Detect which cell encompasses the target text, then output its [X, Y] center coordinate. 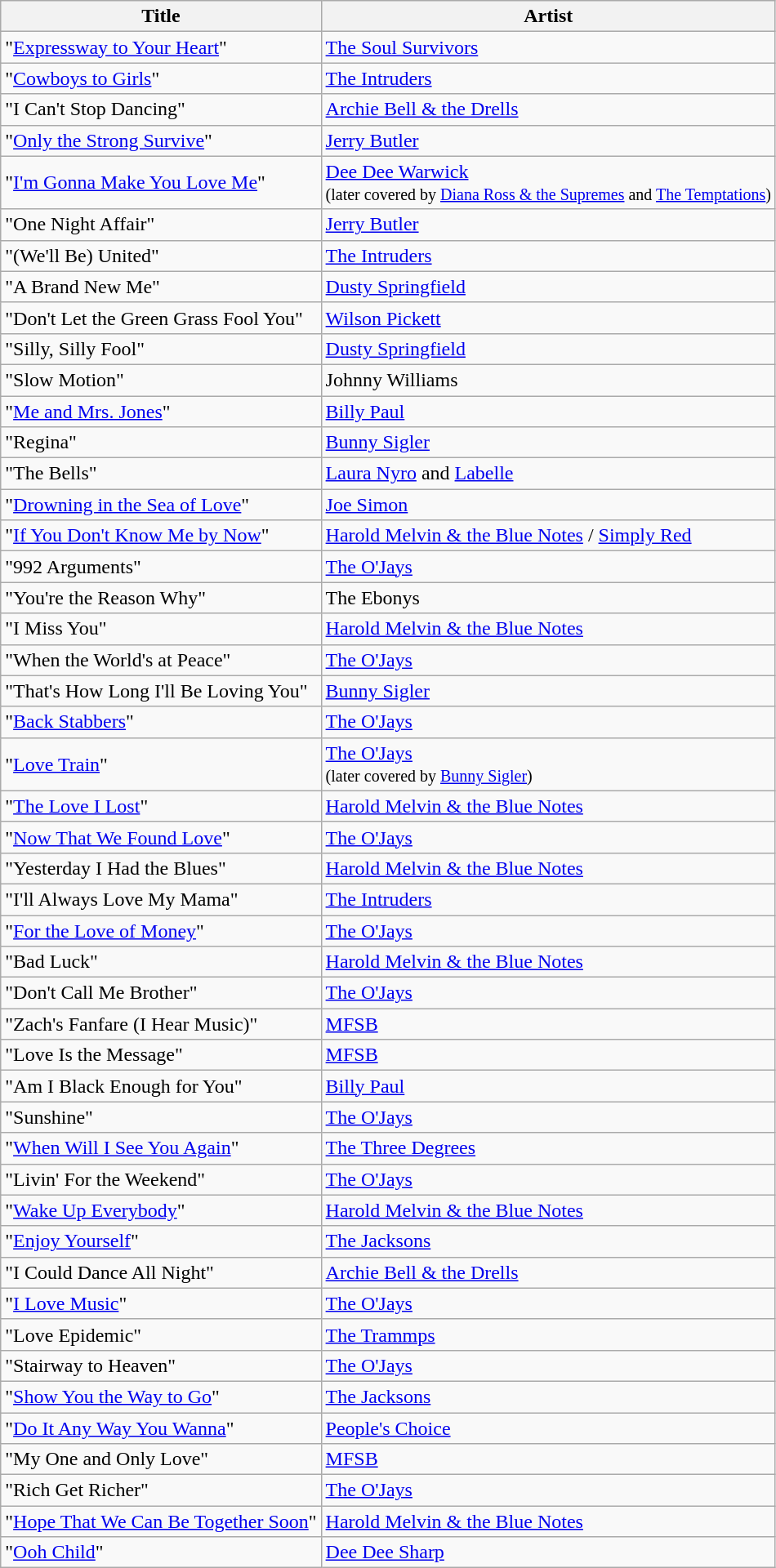
"Love Train" [161, 764]
"I'm Gonna Make You Love Me" [161, 183]
"Silly, Silly Fool" [161, 349]
"Regina" [161, 443]
Laura Nyro and Labelle [548, 474]
"Drowning in the Sea of Love" [161, 505]
"I'll Always Love My Mama" [161, 899]
"I Love Music" [161, 1303]
"Yesterday I Had the Blues" [161, 868]
"Rich Get Richer" [161, 1490]
Joe Simon [548, 505]
"Livin' For the Weekend" [161, 1179]
"Me and Mrs. Jones" [161, 411]
"That's How Long I'll Be Loving You" [161, 691]
"The Bells" [161, 474]
People's Choice [548, 1428]
"Now That We Found Love" [161, 837]
"Stairway to Heaven" [161, 1365]
"Back Stabbers" [161, 722]
The Soul Survivors [548, 47]
"If You Don't Know Me by Now" [161, 536]
"Don't Let the Green Grass Fool You" [161, 318]
"Am I Black Enough for You" [161, 1086]
Wilson Pickett [548, 318]
"Enjoy Yourself" [161, 1241]
"I Miss You" [161, 629]
Artist [548, 16]
"Show You the Way to Go" [161, 1396]
"When the World's at Peace" [161, 660]
The Ebonys [548, 598]
"Love Is the Message" [161, 1055]
"Bad Luck" [161, 962]
"Sunshine" [161, 1117]
"(We'll Be) United" [161, 256]
"The Love I Lost" [161, 806]
Harold Melvin & the Blue Notes / Simply Red [548, 536]
"Cowboys to Girls" [161, 78]
The O'Jays(later covered by Bunny Sigler) [548, 764]
Title [161, 16]
"A Brand New Me" [161, 287]
"You're the Reason Why" [161, 598]
The Three Degrees [548, 1148]
Johnny Williams [548, 380]
The Trammps [548, 1334]
Dee Dee Sharp [548, 1552]
"For the Love of Money" [161, 930]
"Hope That We Can Be Together Soon" [161, 1521]
"Slow Motion" [161, 380]
"Don't Call Me Brother" [161, 993]
"Love Epidemic" [161, 1334]
"Wake Up Everybody" [161, 1210]
"When Will I See You Again" [161, 1148]
"Do It Any Way You Wanna" [161, 1428]
"My One and Only Love" [161, 1459]
"Only the Strong Survive" [161, 140]
"992 Arguments" [161, 567]
"I Can't Stop Dancing" [161, 109]
"Expressway to Your Heart" [161, 47]
"One Night Affair" [161, 225]
"Ooh Child" [161, 1552]
Dee Dee Warwick (later covered by Diana Ross & the Supremes and The Temptations) [548, 183]
"Zach's Fanfare (I Hear Music)" [161, 1024]
"I Could Dance All Night" [161, 1272]
